For the text-containing cell, return its midpoint in (X, Y) coordinate format. 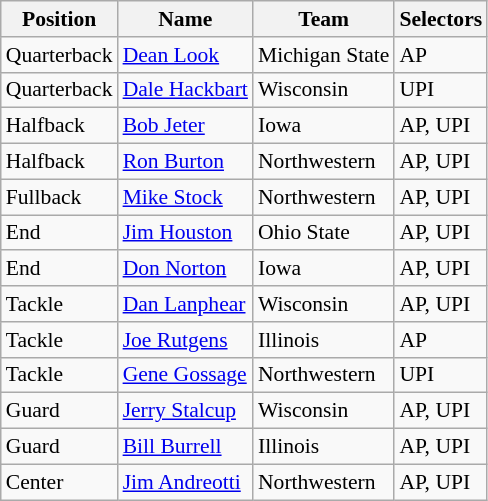
Dan Lanphear (186, 304)
Name (186, 19)
Bill Burrell (186, 447)
Dean Look (186, 55)
Bob Jeter (186, 126)
Michigan State (324, 55)
Fullback (60, 197)
Team (324, 19)
Gene Gossage (186, 375)
Center (60, 482)
Don Norton (186, 269)
Ohio State (324, 233)
Joe Rutgens (186, 340)
Selectors (440, 19)
Dale Hackbart (186, 90)
Jim Andreotti (186, 482)
Jim Houston (186, 233)
Position (60, 19)
Ron Burton (186, 162)
Jerry Stalcup (186, 411)
Mike Stock (186, 197)
